From the cell containing the given text, extract its center point as [X, Y] coordinate. 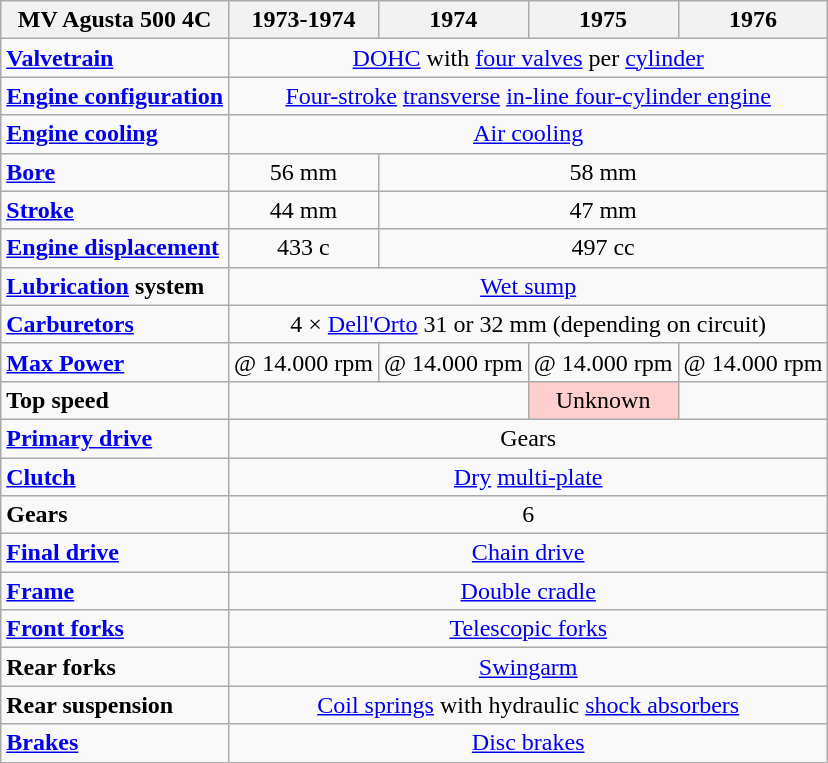
Swingarm [528, 667]
6 [528, 515]
56 mm [304, 172]
Top speed [115, 400]
Disc brakes [528, 743]
DOHC with four valves per cylinder [528, 58]
1973-1974 [304, 20]
Wet sump [528, 286]
Primary drive [115, 438]
Engine configuration [115, 96]
1975 [603, 20]
Chain drive [528, 553]
Double cradle [528, 591]
44 mm [304, 210]
Front forks [115, 629]
497 cc [603, 248]
Engine displacement [115, 248]
Final drive [115, 553]
Stroke [115, 210]
433 c [304, 248]
Lubrication system [115, 286]
Telescopic forks [528, 629]
Rear forks [115, 667]
Frame [115, 591]
Air cooling [528, 134]
Dry multi-plate [528, 477]
Brakes [115, 743]
58 mm [603, 172]
Clutch [115, 477]
MV Agusta 500 4C [115, 20]
4 × Dell'Orto 31 or 32 mm (depending on circuit) [528, 324]
1976 [753, 20]
Max Power [115, 362]
Valvetrain [115, 58]
Four-stroke transverse in-line four-cylinder engine [528, 96]
Carburetors [115, 324]
1974 [453, 20]
Coil springs with hydraulic shock absorbers [528, 705]
Engine cooling [115, 134]
47 mm [603, 210]
Unknown [603, 400]
Bore [115, 172]
Rear suspension [115, 705]
